Return the [x, y] coordinate for the center point of the cell that contains the specified text.  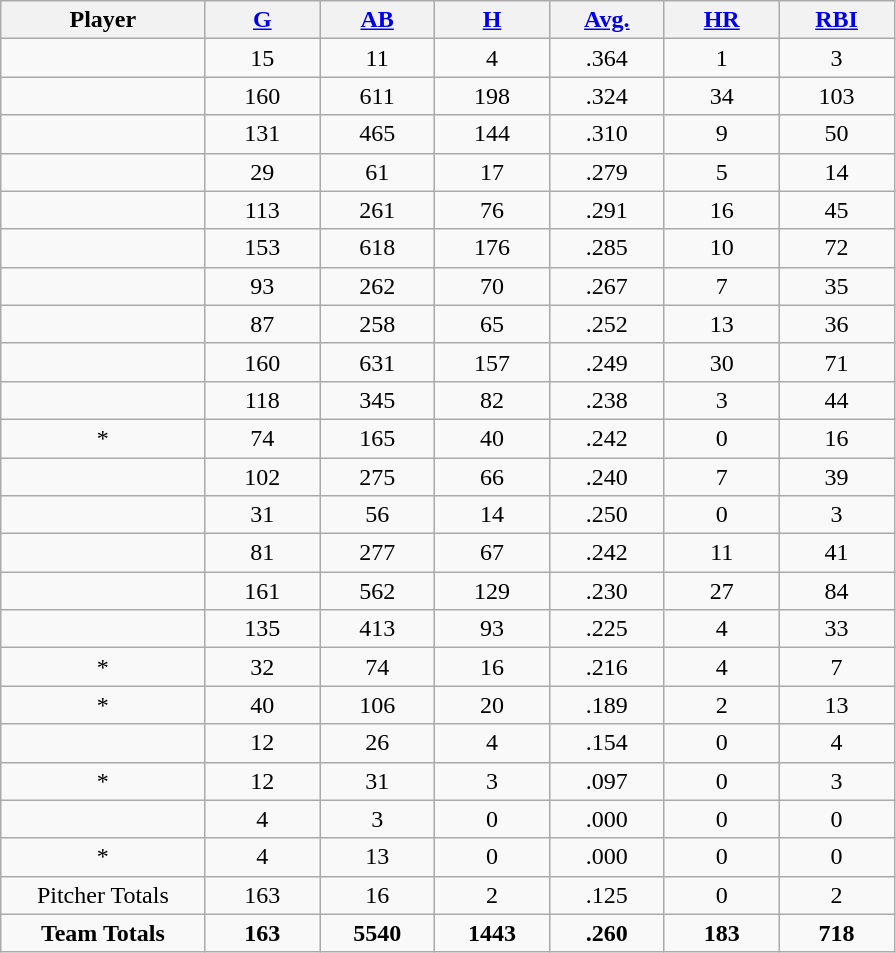
H [492, 20]
66 [492, 477]
176 [492, 248]
.238 [606, 400]
157 [492, 362]
262 [378, 286]
.285 [606, 248]
36 [836, 324]
198 [492, 96]
20 [492, 705]
56 [378, 515]
87 [262, 324]
153 [262, 248]
106 [378, 705]
.364 [606, 58]
33 [836, 629]
131 [262, 134]
.291 [606, 210]
.260 [606, 933]
135 [262, 629]
.125 [606, 895]
76 [492, 210]
72 [836, 248]
.250 [606, 515]
275 [378, 477]
562 [378, 591]
84 [836, 591]
129 [492, 591]
29 [262, 172]
35 [836, 286]
118 [262, 400]
82 [492, 400]
81 [262, 553]
71 [836, 362]
261 [378, 210]
103 [836, 96]
G [262, 20]
61 [378, 172]
.252 [606, 324]
.267 [606, 286]
Player [103, 20]
258 [378, 324]
Avg. [606, 20]
50 [836, 134]
39 [836, 477]
.230 [606, 591]
41 [836, 553]
618 [378, 248]
277 [378, 553]
.279 [606, 172]
70 [492, 286]
30 [722, 362]
34 [722, 96]
.154 [606, 743]
183 [722, 933]
AB [378, 20]
.310 [606, 134]
102 [262, 477]
413 [378, 629]
144 [492, 134]
Team Totals [103, 933]
161 [262, 591]
165 [378, 438]
65 [492, 324]
.324 [606, 96]
.240 [606, 477]
44 [836, 400]
9 [722, 134]
15 [262, 58]
465 [378, 134]
.249 [606, 362]
HR [722, 20]
45 [836, 210]
Pitcher Totals [103, 895]
32 [262, 667]
10 [722, 248]
345 [378, 400]
113 [262, 210]
.189 [606, 705]
631 [378, 362]
27 [722, 591]
67 [492, 553]
1 [722, 58]
611 [378, 96]
.216 [606, 667]
5 [722, 172]
718 [836, 933]
.097 [606, 781]
5540 [378, 933]
17 [492, 172]
.225 [606, 629]
RBI [836, 20]
26 [378, 743]
1443 [492, 933]
